From the cell containing the given text, extract its center point as [X, Y] coordinate. 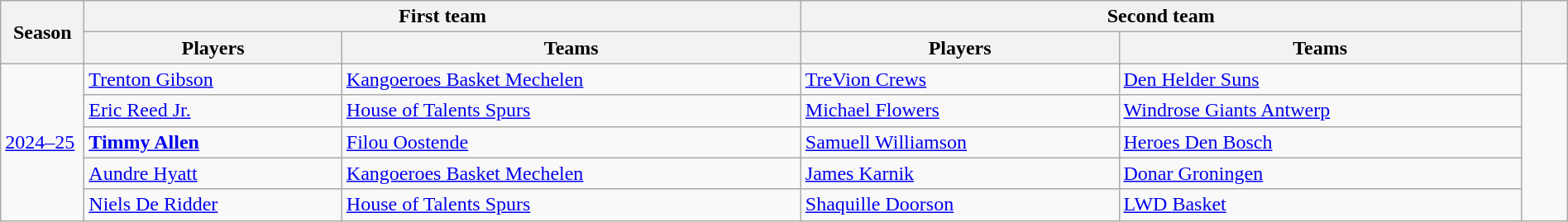
Eric Reed Jr. [213, 111]
Heroes Den Bosch [1320, 142]
2024–25 [43, 142]
Michael Flowers [959, 111]
Season [43, 32]
Trenton Gibson [213, 79]
Donar Groningen [1320, 173]
Timmy Allen [213, 142]
Second team [1161, 17]
Den Helder Suns [1320, 79]
Aundre Hyatt [213, 173]
James Karnik [959, 173]
Filou Oostende [571, 142]
Shaquille Doorson [959, 205]
TreVion Crews [959, 79]
Niels De Ridder [213, 205]
Windrose Giants Antwerp [1320, 111]
First team [442, 17]
Samuell Williamson [959, 142]
LWD Basket [1320, 205]
